Return [x, y] of the center of cell containing provided text 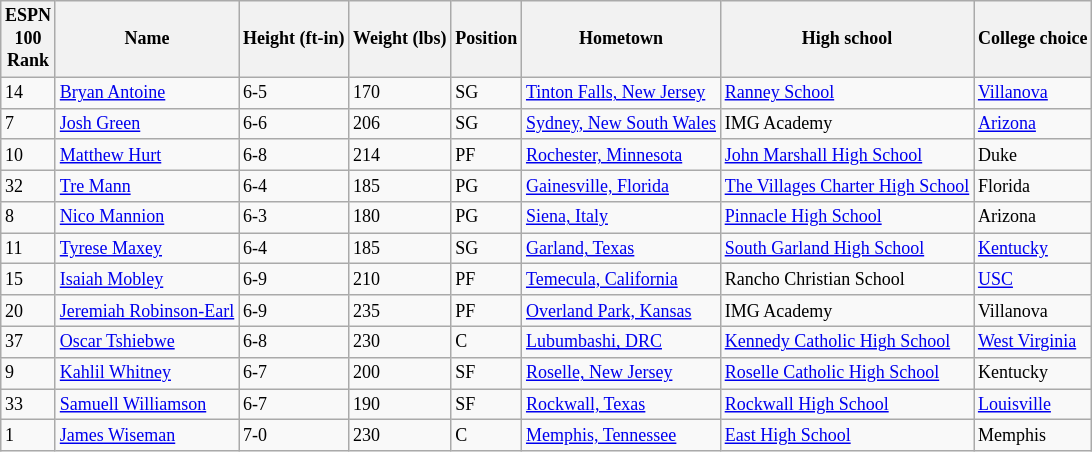
10 [28, 154]
210 [400, 280]
Siena, Italy [622, 218]
Isaiah Mobley [146, 280]
Memphis [1033, 436]
37 [28, 342]
Name [146, 39]
11 [28, 248]
Tinton Falls, New Jersey [622, 92]
Garland, Texas [622, 248]
USC [1033, 280]
190 [400, 404]
14 [28, 92]
Pinnacle High School [846, 218]
Florida [1033, 186]
Kennedy Catholic High School [846, 342]
8 [28, 218]
Hometown [622, 39]
9 [28, 372]
Tyrese Maxey [146, 248]
Roselle Catholic High School [846, 372]
Nico Mannion [146, 218]
32 [28, 186]
Gainesville, Florida [622, 186]
Height (ft-in) [294, 39]
High school [846, 39]
Samuell Williamson [146, 404]
Oscar Tshiebwe [146, 342]
Position [486, 39]
Bryan Antoine [146, 92]
Duke [1033, 154]
7 [28, 124]
33 [28, 404]
James Wiseman [146, 436]
15 [28, 280]
Roselle, New Jersey [622, 372]
Rockwall, Texas [622, 404]
170 [400, 92]
Temecula, California [622, 280]
Matthew Hurt [146, 154]
Josh Green [146, 124]
6-6 [294, 124]
Memphis, Tennessee [622, 436]
The Villages Charter High School [846, 186]
Louisville [1033, 404]
180 [400, 218]
200 [400, 372]
ESPN 100 Rank [28, 39]
Kahlil Whitney [146, 372]
6-3 [294, 218]
Tre Mann [146, 186]
East High School [846, 436]
6-5 [294, 92]
20 [28, 310]
West Virginia [1033, 342]
College choice [1033, 39]
Overland Park, Kansas [622, 310]
Ranney School [846, 92]
7-0 [294, 436]
1 [28, 436]
235 [400, 310]
Rancho Christian School [846, 280]
206 [400, 124]
Weight (lbs) [400, 39]
Jeremiah Robinson-Earl [146, 310]
Rochester, Minnesota [622, 154]
214 [400, 154]
South Garland High School [846, 248]
Sydney, New South Wales [622, 124]
Lubumbashi, DRC [622, 342]
Rockwall High School [846, 404]
John Marshall High School [846, 154]
